From the cell containing the given text, extract its center point as [x, y] coordinate. 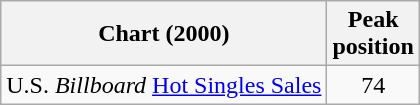
Peakposition [373, 34]
U.S. Billboard Hot Singles Sales [164, 85]
Chart (2000) [164, 34]
74 [373, 85]
